Find where the given text appears and provide that cell's center as [x, y] coordinate. 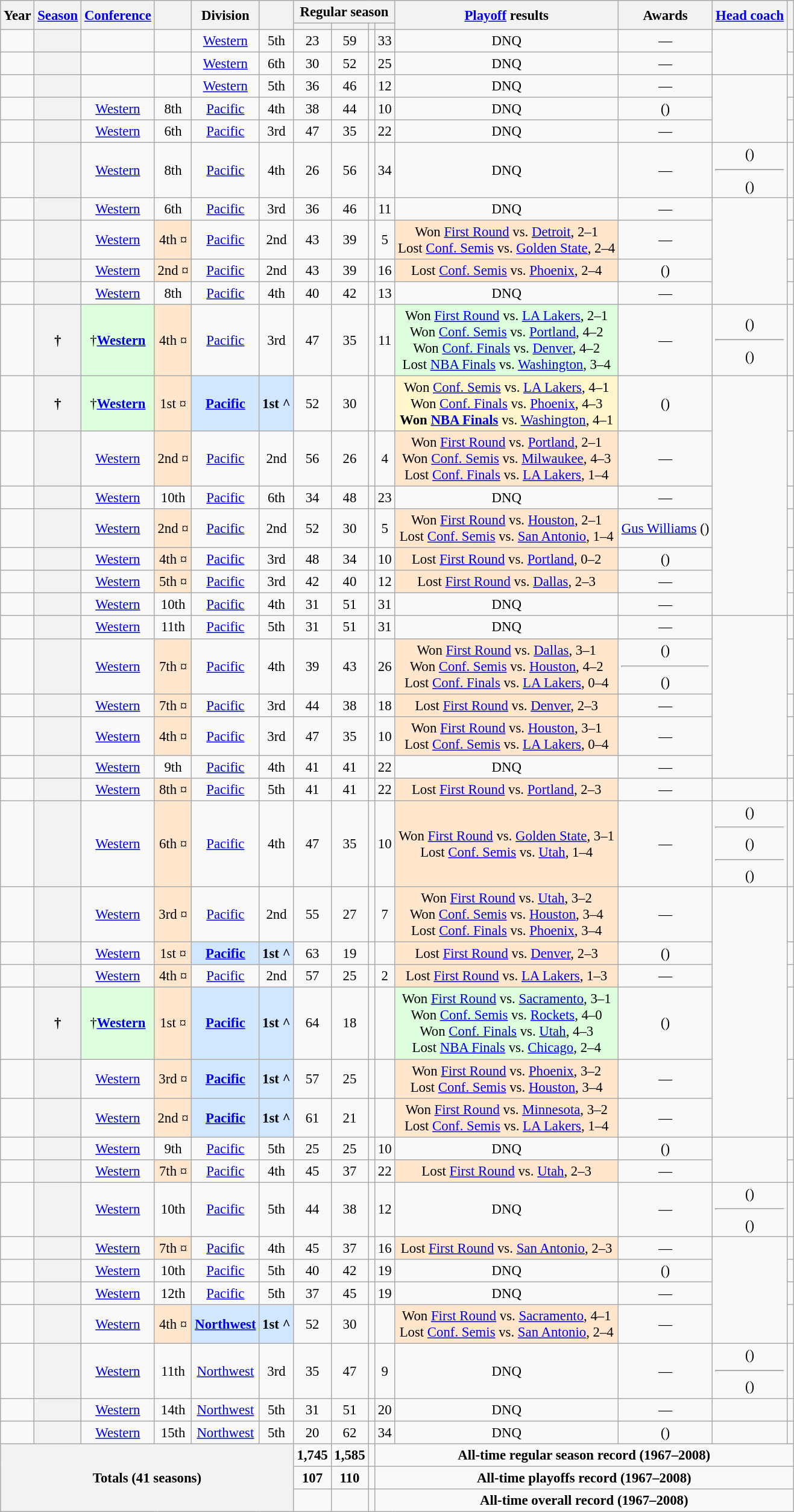
8th ¤ [173, 790]
Conference [118, 15]
Won First Round vs. Sacramento, 3–1Won Conf. Semis vs. Rockets, 4–0Won Conf. Finals vs. Utah, 4–3Lost NBA Finals vs. Chicago, 2–4 [506, 1024]
() () () [750, 844]
13 [385, 293]
Lost First Round vs. Portland, 0–2 [506, 559]
Won First Round vs. Phoenix, 3–2Lost Conf. Semis vs. Houston, 3–4 [506, 1079]
27 [350, 915]
21 [350, 1118]
Won Conf. Semis vs. LA Lakers, 4–1Won Conf. Finals vs. Phoenix, 4–3Won NBA Finals vs. Washington, 4–1 [506, 403]
All-time regular season record (1967–2008) [584, 1455]
Won First Round vs. LA Lakers, 2–1Won Conf. Semis vs. Portland, 4–2Won Conf. Finals vs. Denver, 4–2Lost NBA Finals vs. Washington, 3–4 [506, 340]
Lost Conf. Semis vs. Phoenix, 2–4 [506, 271]
Lost First Round vs. Utah, 2–3 [506, 1171]
2 [385, 976]
Won First Round vs. Detroit, 2–1Lost Conf. Semis vs. Golden State, 2–4 [506, 240]
Regular season [344, 12]
5th ¤ [173, 582]
Won First Round vs. Houston, 3–1Lost Conf. Semis vs. LA Lakers, 0–4 [506, 736]
4 [385, 459]
63 [312, 954]
All-time playoffs record (1967–2008) [584, 1478]
64 [312, 1024]
1,585 [350, 1455]
Division [225, 15]
Won First Round vs. Dallas, 3–1Won Conf. Semis vs. Houston, 4–2Lost Conf. Finals vs. LA Lakers, 0–4 [506, 666]
107 [312, 1478]
All-time overall record (1967–2008) [584, 1501]
Won First Round vs. Minnesota, 3–2Lost Conf. Semis vs. LA Lakers, 1–4 [506, 1118]
Gus Williams () [666, 528]
6th ¤ [173, 844]
14th [173, 1410]
Lost First Round vs. San Antonio, 2–3 [506, 1248]
7 [385, 915]
15th [173, 1432]
Lost First Round vs. LA Lakers, 1–3 [506, 976]
110 [350, 1478]
Totals (41 seasons) [147, 1477]
Won First Round vs. Portland, 2–1Won Conf. Semis vs. Milwaukee, 4–3Lost Conf. Finals vs. LA Lakers, 1–4 [506, 459]
Lost First Round vs. Portland, 2–3 [506, 790]
Awards [666, 15]
Won First Round vs. Sacramento, 4–1Lost Conf. Semis vs. San Antonio, 2–4 [506, 1324]
1,745 [312, 1455]
61 [312, 1118]
Season [58, 15]
Head coach [750, 15]
Won First Round vs. Houston, 2–1Lost Conf. Semis vs. San Antonio, 1–4 [506, 528]
9 [385, 1371]
55 [312, 915]
59 [350, 41]
Won First Round vs. Utah, 3–2Won Conf. Semis vs. Houston, 3–4Lost Conf. Finals vs. Phoenix, 3–4 [506, 915]
33 [385, 41]
12th [173, 1294]
62 [350, 1432]
Playoff results [506, 15]
Lost First Round vs. Dallas, 2–3 [506, 582]
Won First Round vs. Golden State, 3–1Lost Conf. Semis vs. Utah, 1–4 [506, 844]
Year [17, 15]
